Identify which cell holds the provided text, then report its [x, y] central coordinate. 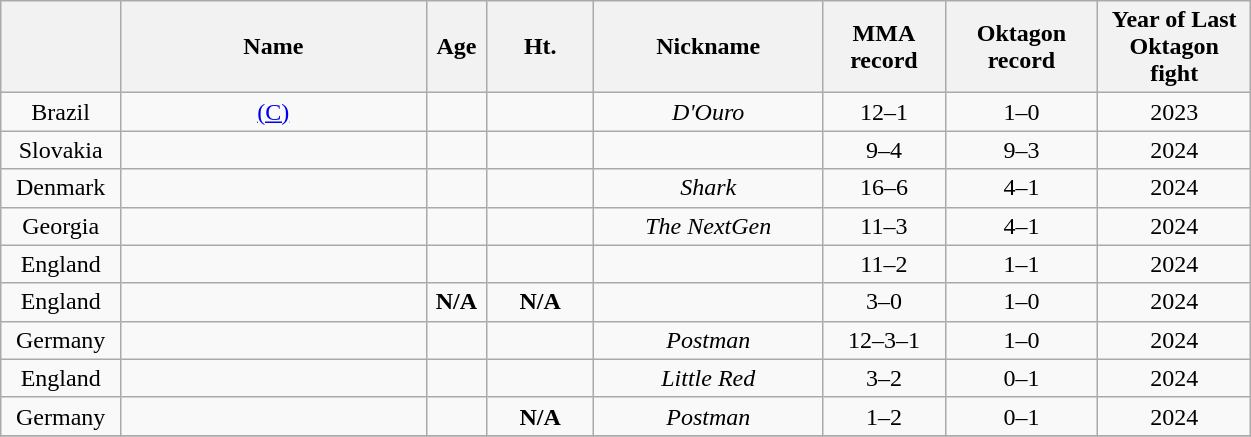
Shark [708, 188]
The NextGen [708, 226]
3–2 [884, 378]
12–1 [884, 112]
9–3 [1022, 150]
Brazil [61, 112]
Nickname [708, 47]
12–3–1 [884, 340]
(C) [274, 112]
Ht. [540, 47]
9–4 [884, 150]
11–3 [884, 226]
Oktagon record [1022, 47]
D'Ouro [708, 112]
3–0 [884, 302]
11–2 [884, 264]
1–2 [884, 416]
Year of Last Oktagon fight [1174, 47]
Little Red [708, 378]
Georgia [61, 226]
Denmark [61, 188]
Slovakia [61, 150]
Name [274, 47]
Age [456, 47]
MMA record [884, 47]
1–1 [1022, 264]
16–6 [884, 188]
2023 [1174, 112]
